Return the [x, y] coordinate for the center point of the cell that contains the specified text.  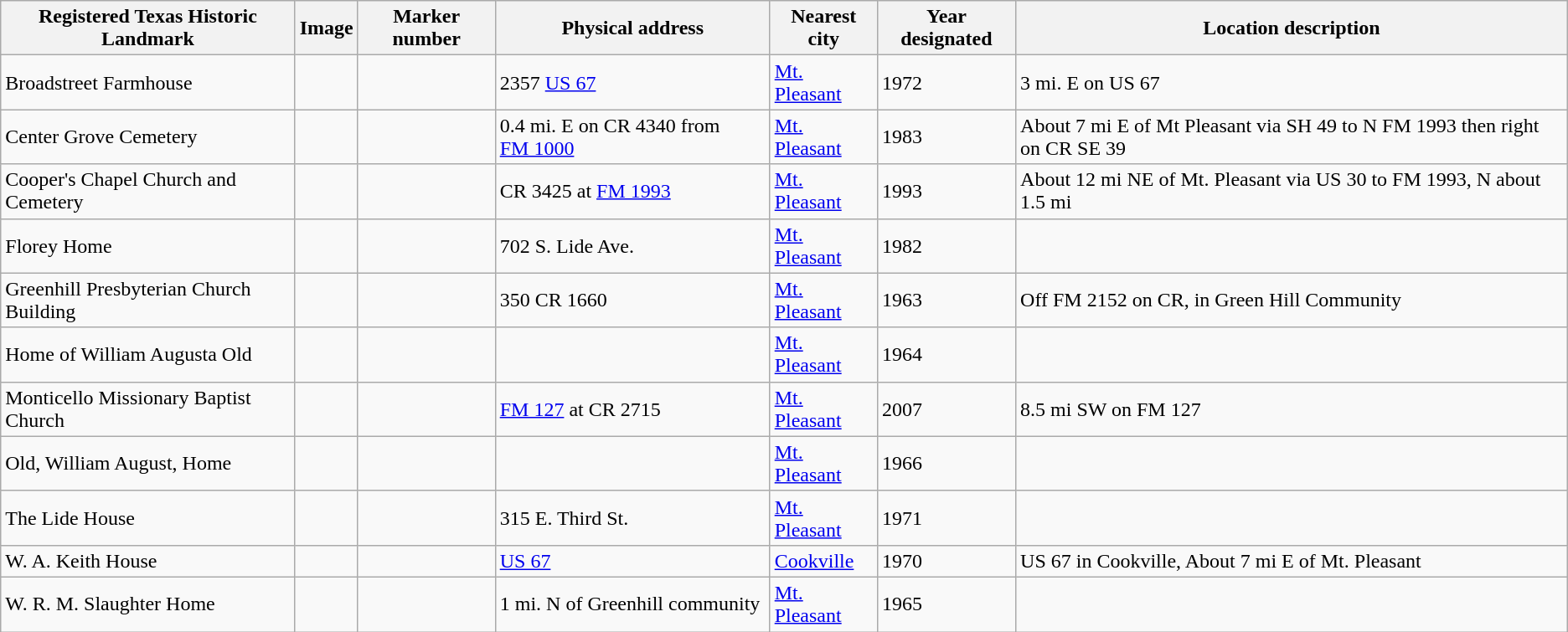
Registered Texas Historic Landmark [147, 28]
8.5 mi SW on FM 127 [1292, 408]
FM 127 at CR 2715 [632, 408]
CR 3425 at FM 1993 [632, 191]
1971 [946, 517]
1966 [946, 464]
Old, William August, Home [147, 464]
About 12 mi NE of Mt. Pleasant via US 30 to FM 1993, N about 1.5 mi [1292, 191]
US 67 in Cookville, About 7 mi E of Mt. Pleasant [1292, 561]
1963 [946, 300]
Nearest city [823, 28]
3 mi. E on US 67 [1292, 82]
The Lide House [147, 517]
Marker number [426, 28]
Physical address [632, 28]
Monticello Missionary Baptist Church [147, 408]
702 S. Lide Ave. [632, 246]
315 E. Third St. [632, 517]
1982 [946, 246]
0.4 mi. E on CR 4340 from FM 1000 [632, 137]
1964 [946, 355]
1983 [946, 137]
About 7 mi E of Mt Pleasant via SH 49 to N FM 1993 then right on CR SE 39 [1292, 137]
Greenhill Presbyterian Church Building [147, 300]
Cooper's Chapel Church and Cemetery [147, 191]
1972 [946, 82]
Florey Home [147, 246]
2357 US 67 [632, 82]
1993 [946, 191]
1 mi. N of Greenhill community [632, 604]
Year designated [946, 28]
Location description [1292, 28]
2007 [946, 408]
Center Grove Cemetery [147, 137]
Broadstreet Farmhouse [147, 82]
1970 [946, 561]
1965 [946, 604]
US 67 [632, 561]
Off FM 2152 on CR, in Green Hill Community [1292, 300]
Image [327, 28]
Cookville [823, 561]
W. R. M. Slaughter Home [147, 604]
W. A. Keith House [147, 561]
350 CR 1660 [632, 300]
Home of William Augusta Old [147, 355]
